Detect which cell encompasses the target text, then output its [X, Y] center coordinate. 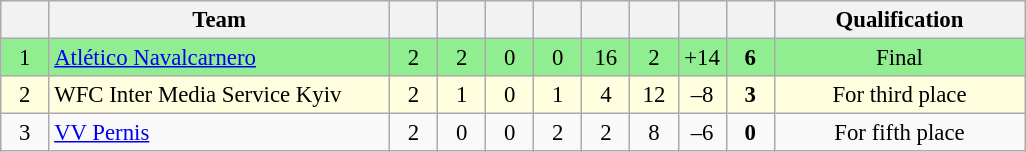
–6 [702, 133]
For third place [900, 95]
Atlético Navalcarnero [220, 58]
6 [750, 58]
4 [606, 95]
For fifth place [900, 133]
Team [220, 20]
8 [654, 133]
12 [654, 95]
+14 [702, 58]
16 [606, 58]
Qualification [900, 20]
–8 [702, 95]
WFC Inter Media Service Kyiv [220, 95]
VV Pernis [220, 133]
Final [900, 58]
